Search for the cell housing the specified text and yield its (X, Y) center coordinate. 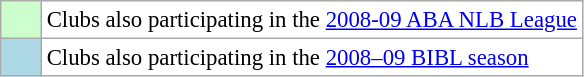
Clubs also participating in the 2008-09 ABA NLB League (312, 20)
Clubs also participating in the 2008–09 BIBL season (312, 58)
